Determine the (X, Y) coordinate at the center of the cell enclosing the given text.  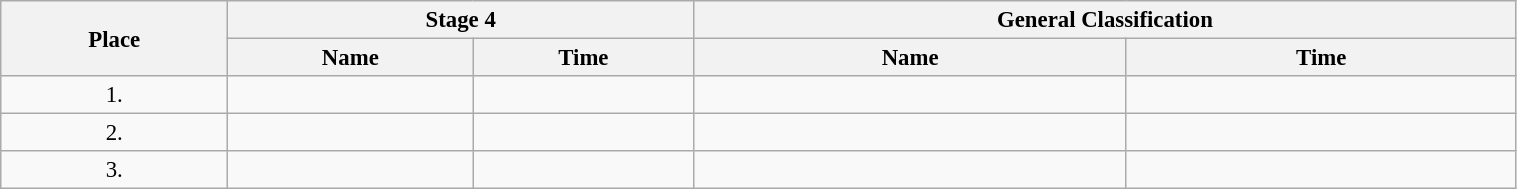
Stage 4 (461, 20)
1. (114, 95)
3. (114, 170)
2. (114, 133)
Place (114, 38)
General Classification (1105, 20)
